From the cell containing the given text, extract its center point as (x, y) coordinate. 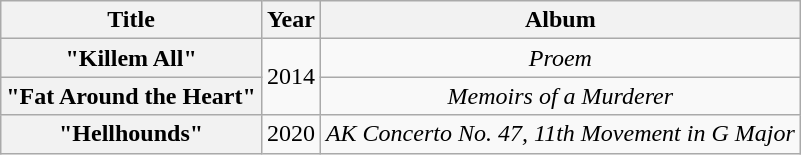
Album (560, 20)
"Fat Around the Heart" (132, 96)
"Killem All" (132, 58)
2014 (290, 77)
Memoirs of a Murderer (560, 96)
Title (132, 20)
2020 (290, 134)
Year (290, 20)
AK Concerto No. 47, 11th Movement in G Major (560, 134)
"Hellhounds" (132, 134)
Proem (560, 58)
